For the text-containing cell, return its midpoint in (X, Y) coordinate format. 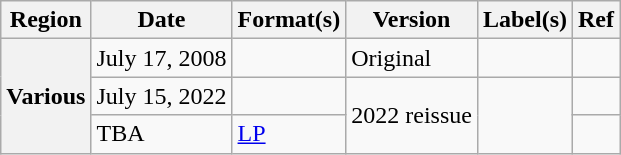
LP (289, 134)
Label(s) (524, 20)
Date (162, 20)
Various (46, 96)
Version (412, 20)
July 15, 2022 (162, 96)
Format(s) (289, 20)
July 17, 2008 (162, 58)
Region (46, 20)
Ref (596, 20)
Original (412, 58)
TBA (162, 134)
2022 reissue (412, 115)
